Scan for the cell matching the given text and deliver its (x, y) coordinate at center. 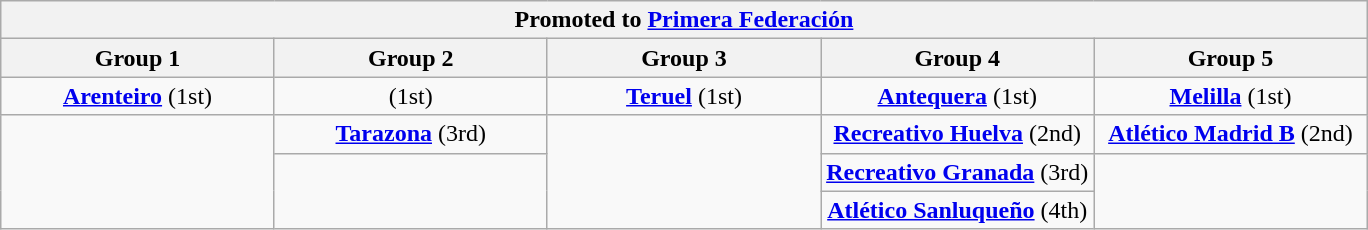
Group 4 (958, 58)
Group 5 (1230, 58)
Recreativo Granada (3rd) (958, 172)
Antequera (1st) (958, 96)
Promoted to Primera Federación (684, 20)
Teruel (1st) (684, 96)
(1st) (410, 96)
Recreativo Huelva (2nd) (958, 134)
Atlético Madrid B (2nd) (1230, 134)
Group 3 (684, 58)
Melilla (1st) (1230, 96)
Tarazona (3rd) (410, 134)
Atlético Sanluqueño (4th) (958, 210)
Arenteiro (1st) (138, 96)
Group 1 (138, 58)
Group 2 (410, 58)
